Find where the given text appears and provide that cell's center as (X, Y) coordinate. 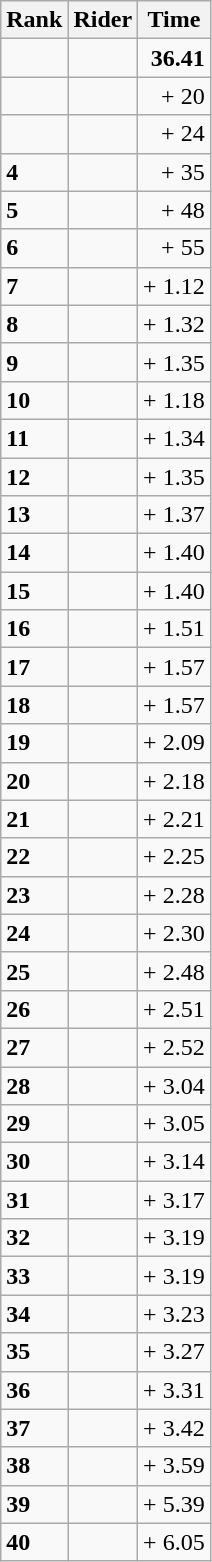
+ 1.37 (174, 515)
32 (34, 1238)
+ 2.51 (174, 1009)
+ 3.31 (174, 1390)
31 (34, 1200)
+ 3.42 (174, 1428)
+ 3.27 (174, 1352)
39 (34, 1504)
8 (34, 324)
+ 20 (174, 96)
18 (34, 705)
Time (174, 20)
+ 2.48 (174, 971)
20 (34, 781)
28 (34, 1085)
34 (34, 1314)
+ 3.59 (174, 1466)
5 (34, 210)
7 (34, 286)
+ 3.14 (174, 1162)
+ 1.34 (174, 438)
35 (34, 1352)
13 (34, 515)
+ 1.12 (174, 286)
+ 2.28 (174, 895)
+ 48 (174, 210)
36.41 (174, 58)
+ 24 (174, 134)
+ 5.39 (174, 1504)
+ 3.04 (174, 1085)
12 (34, 477)
15 (34, 591)
23 (34, 895)
14 (34, 553)
+ 3.23 (174, 1314)
6 (34, 248)
Rider (103, 20)
33 (34, 1276)
+ 2.09 (174, 743)
36 (34, 1390)
16 (34, 629)
9 (34, 362)
19 (34, 743)
38 (34, 1466)
+ 1.51 (174, 629)
21 (34, 819)
+ 2.30 (174, 933)
+ 1.32 (174, 324)
Rank (34, 20)
+ 2.18 (174, 781)
+ 6.05 (174, 1542)
24 (34, 933)
+ 2.25 (174, 857)
40 (34, 1542)
+ 35 (174, 172)
22 (34, 857)
11 (34, 438)
+ 3.05 (174, 1124)
4 (34, 172)
25 (34, 971)
+ 1.18 (174, 400)
17 (34, 667)
26 (34, 1009)
+ 2.52 (174, 1047)
29 (34, 1124)
10 (34, 400)
30 (34, 1162)
37 (34, 1428)
+ 55 (174, 248)
27 (34, 1047)
+ 3.17 (174, 1200)
+ 2.21 (174, 819)
